Provide the (x, y) coordinate of the cell's center where the given text is located.  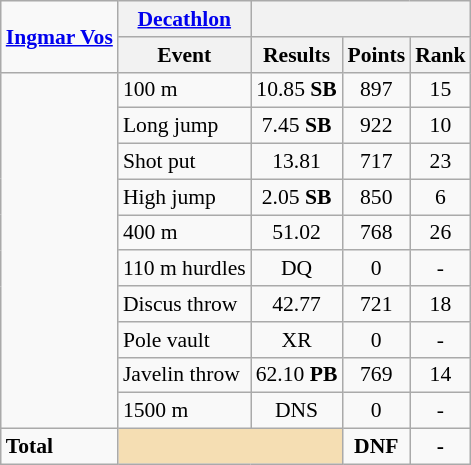
110 m hurdles (184, 269)
Total (60, 447)
14 (440, 375)
721 (376, 304)
DNF (376, 447)
717 (376, 162)
922 (376, 126)
10.85 SB (297, 90)
26 (440, 233)
769 (376, 375)
DNS (297, 411)
Shot put (184, 162)
Long jump (184, 126)
23 (440, 162)
7.45 SB (297, 126)
Event (184, 55)
Javelin throw (184, 375)
High jump (184, 197)
Discus throw (184, 304)
897 (376, 90)
62.10 PB (297, 375)
51.02 (297, 233)
Ingmar Vos (60, 36)
Results (297, 55)
18 (440, 304)
1500 m (184, 411)
850 (376, 197)
13.81 (297, 162)
768 (376, 233)
Pole vault (184, 340)
2.05 SB (297, 197)
100 m (184, 90)
Points (376, 55)
10 (440, 126)
6 (440, 197)
DQ (297, 269)
15 (440, 90)
Decathlon (184, 19)
Rank (440, 55)
XR (297, 340)
400 m (184, 233)
42.77 (297, 304)
